For the text-containing cell, return its midpoint in (X, Y) coordinate format. 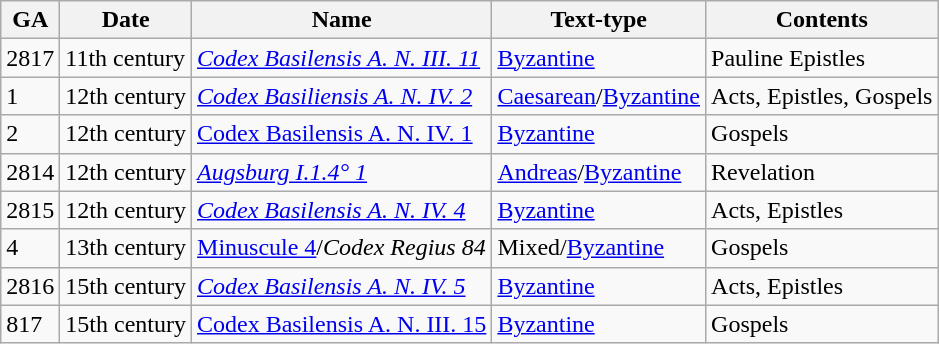
817 (30, 324)
Codex Basilensis A. N. III. 15 (342, 324)
Name (342, 20)
Augsburg I.1.4° 1 (342, 172)
Text-type (599, 20)
Mixed/Byzantine (599, 248)
Acts, Epistles, Gospels (822, 96)
2815 (30, 210)
Codex Basilensis A. N. IV. 5 (342, 286)
Pauline Epistles (822, 58)
2 (30, 134)
Contents (822, 20)
1 (30, 96)
Andreas/Byzantine (599, 172)
Codex Basilensis A. N. III. 11 (342, 58)
Caesarean/Byzantine (599, 96)
GA (30, 20)
2816 (30, 286)
Codex Basiliensis A. N. IV. 2 (342, 96)
2814 (30, 172)
Revelation (822, 172)
2817 (30, 58)
13th century (126, 248)
Date (126, 20)
Codex Basilensis A. N. IV. 4 (342, 210)
11th century (126, 58)
Codex Basilensis A. N. IV. 1 (342, 134)
4 (30, 248)
Minuscule 4/Codex Regius 84 (342, 248)
